For the text-containing cell, return its midpoint in [X, Y] coordinate format. 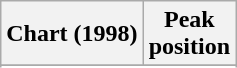
Chart (1998) [72, 34]
Peakposition [189, 34]
